Search for the cell housing the specified text and yield its [x, y] center coordinate. 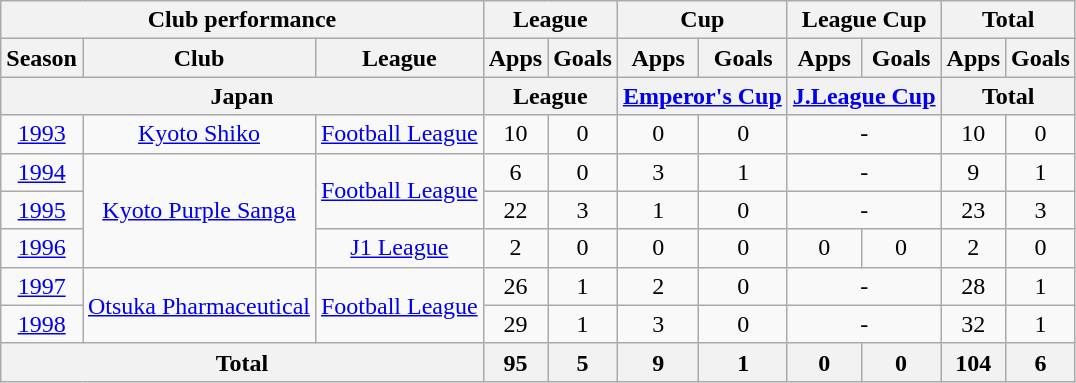
1997 [42, 286]
1994 [42, 172]
26 [515, 286]
J.League Cup [864, 96]
League Cup [864, 20]
J1 League [399, 248]
Club performance [242, 20]
Season [42, 58]
28 [973, 286]
Club [198, 58]
22 [515, 210]
1995 [42, 210]
32 [973, 324]
Otsuka Pharmaceutical [198, 305]
Kyoto Shiko [198, 134]
95 [515, 362]
Japan [242, 96]
Kyoto Purple Sanga [198, 210]
1993 [42, 134]
23 [973, 210]
1998 [42, 324]
1996 [42, 248]
104 [973, 362]
29 [515, 324]
Emperor's Cup [702, 96]
Cup [702, 20]
5 [583, 362]
